Return the (X, Y) coordinate for the center point of the cell that contains the specified text.  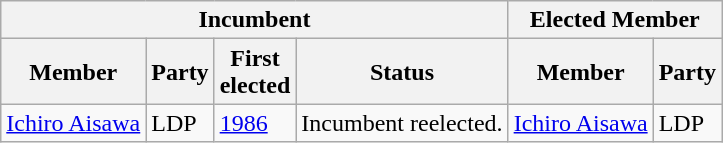
Incumbent reelected. (402, 123)
1986 (255, 123)
Status (402, 72)
Firstelected (255, 72)
Elected Member (614, 20)
Incumbent (254, 20)
